Identify which cell holds the provided text, then report its (X, Y) central coordinate. 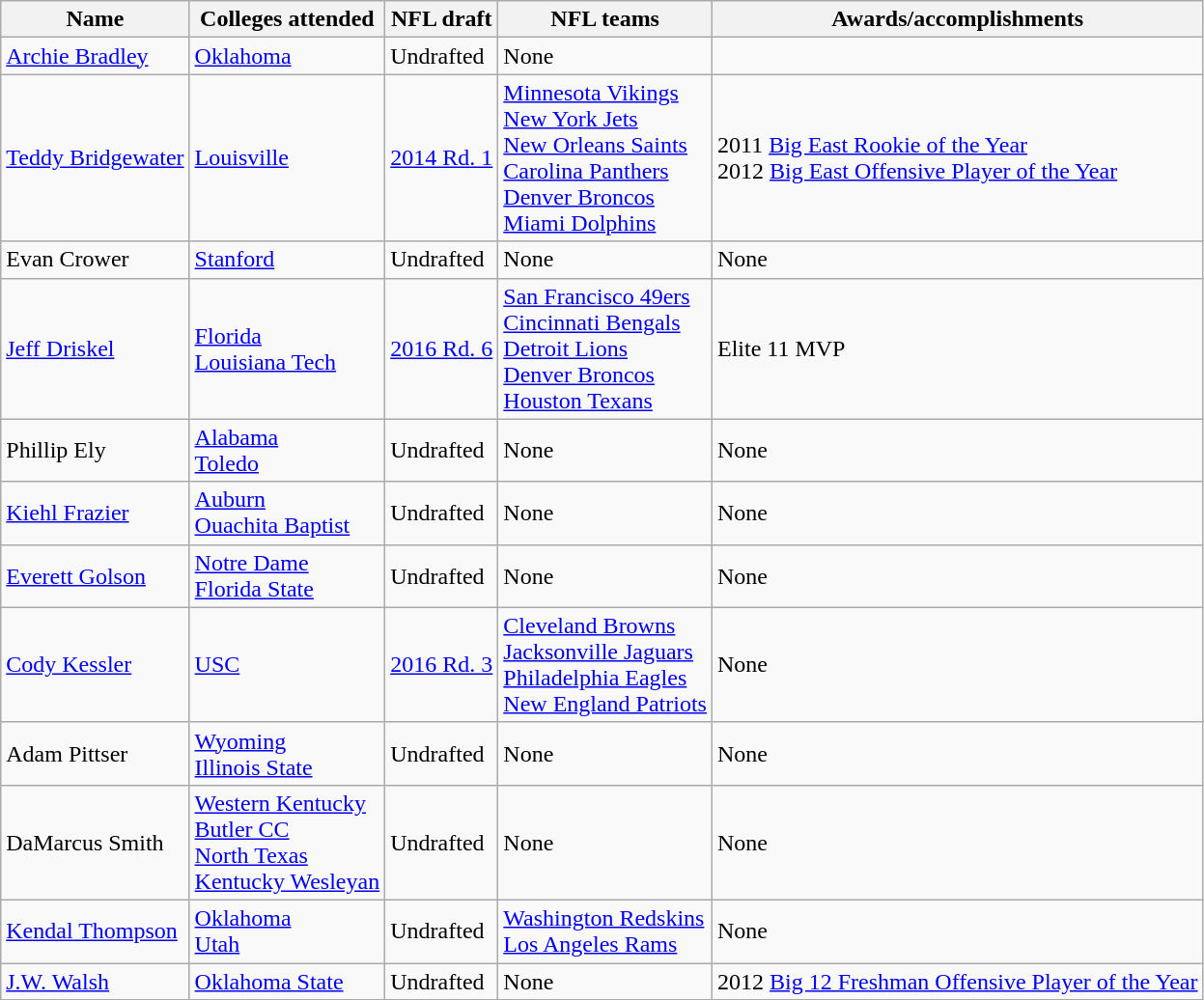
Minnesota VikingsNew York JetsNew Orleans SaintsCarolina PanthersDenver BroncosMiami Dolphins (605, 158)
2016 Rd. 3 (442, 664)
USC (288, 664)
Kendal Thompson (95, 931)
Adam Pittser (95, 753)
Everett Golson (95, 575)
Oklahoma (288, 56)
Cleveland BrownsJacksonville JaguarsPhiladelphia EaglesNew England Patriots (605, 664)
Oklahoma State (288, 982)
Colleges attended (288, 19)
AlabamaToledo (288, 450)
WyomingIllinois State (288, 753)
Evan Crower (95, 260)
OklahomaUtah (288, 931)
Elite 11 MVP (958, 348)
Phillip Ely (95, 450)
DaMarcus Smith (95, 842)
Washington RedskinsLos Angeles Rams (605, 931)
San Francisco 49ersCincinnati BengalsDetroit LionsDenver BroncosHouston Texans (605, 348)
Notre DameFlorida State (288, 575)
Name (95, 19)
Teddy Bridgewater (95, 158)
Louisville (288, 158)
2016 Rd. 6 (442, 348)
AuburnOuachita Baptist (288, 514)
2014 Rd. 1 (442, 158)
Archie Bradley (95, 56)
Western KentuckyButler CCNorth TexasKentucky Wesleyan (288, 842)
2011 Big East Rookie of the Year2012 Big East Offensive Player of the Year (958, 158)
FloridaLouisiana Tech (288, 348)
NFL teams (605, 19)
2012 Big 12 Freshman Offensive Player of the Year (958, 982)
Awards/accomplishments (958, 19)
Stanford (288, 260)
J.W. Walsh (95, 982)
Cody Kessler (95, 664)
Jeff Driskel (95, 348)
Kiehl Frazier (95, 514)
NFL draft (442, 19)
